Search for the cell housing the specified text and yield its [x, y] center coordinate. 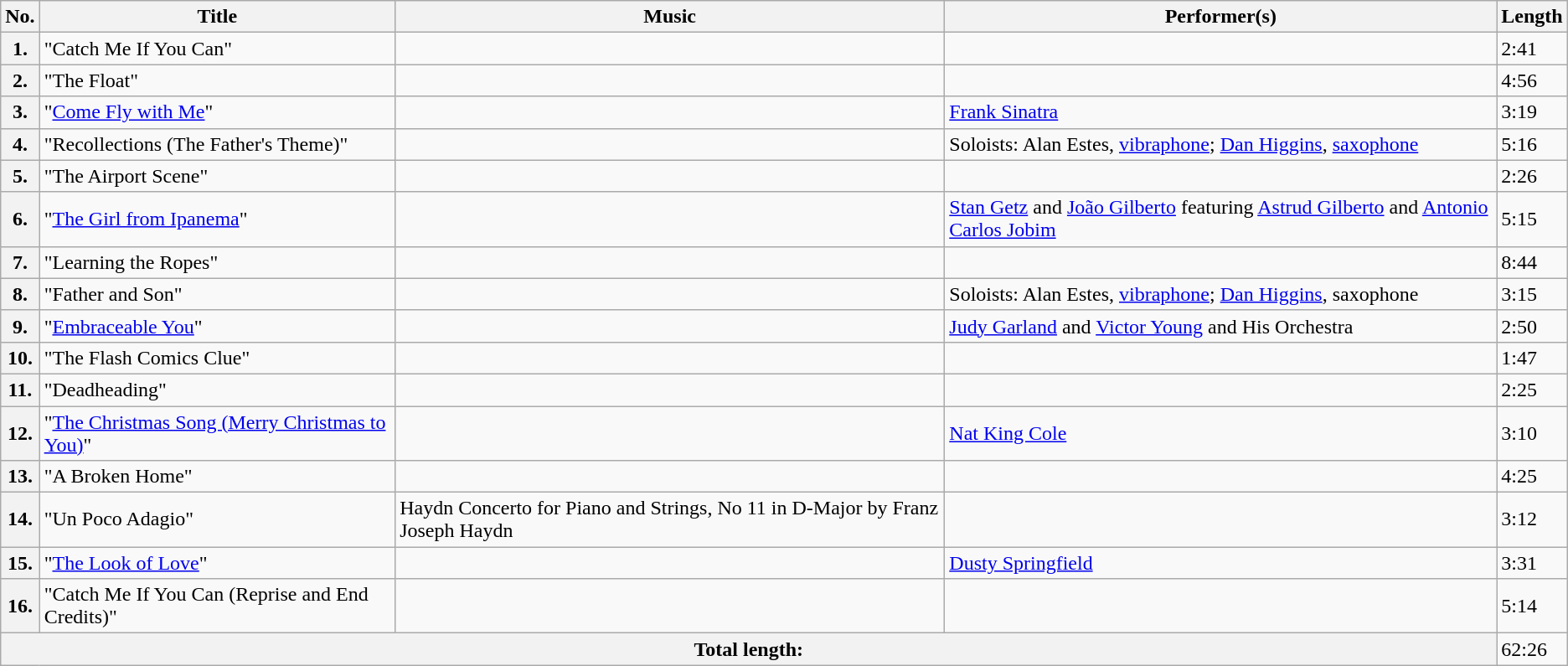
4:25 [1532, 477]
7. [20, 262]
3. [20, 112]
5:16 [1532, 144]
"Un Poco Adagio" [217, 519]
Length [1532, 17]
Dusty Springfield [1221, 563]
"A Broken Home" [217, 477]
"The Airport Scene" [217, 176]
"Learning the Ropes" [217, 262]
"Catch Me If You Can" [217, 49]
8. [20, 294]
Stan Getz and João Gilberto featuring Astrud Gilberto and Antonio Carlos Jobim [1221, 219]
Total length: [749, 649]
9. [20, 326]
Judy Garland and Victor Young and His Orchestra [1221, 326]
"The Look of Love" [217, 563]
2:41 [1532, 49]
Music [670, 17]
"Deadheading" [217, 390]
"The Float" [217, 80]
5. [20, 176]
15. [20, 563]
13. [20, 477]
14. [20, 519]
6. [20, 219]
Haydn Concerto for Piano and Strings, No 11 in D-Major by Franz Joseph Haydn [670, 519]
3:19 [1532, 112]
"Father and Son" [217, 294]
No. [20, 17]
2:25 [1532, 390]
4:56 [1532, 80]
2:26 [1532, 176]
"The Girl from Ipanema" [217, 219]
16. [20, 607]
"Come Fly with Me" [217, 112]
Title [217, 17]
"The Flash Comics Clue" [217, 358]
Frank Sinatra [1221, 112]
12. [20, 432]
3:31 [1532, 563]
Performer(s) [1221, 17]
62:26 [1532, 649]
8:44 [1532, 262]
"Catch Me If You Can (Reprise and End Credits)" [217, 607]
"Recollections (The Father's Theme)" [217, 144]
Nat King Cole [1221, 432]
5:15 [1532, 219]
"Embraceable You" [217, 326]
"The Christmas Song (Merry Christmas to You)" [217, 432]
2:50 [1532, 326]
5:14 [1532, 607]
1:47 [1532, 358]
3:15 [1532, 294]
2. [20, 80]
10. [20, 358]
4. [20, 144]
3:10 [1532, 432]
1. [20, 49]
11. [20, 390]
3:12 [1532, 519]
